Identify which cell holds the provided text, then report its [X, Y] central coordinate. 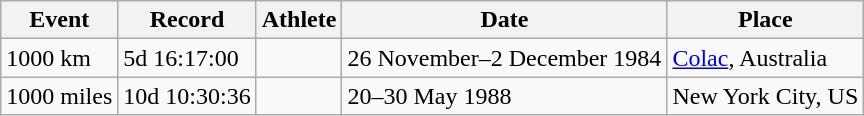
10d 10:30:36 [187, 96]
5d 16:17:00 [187, 58]
20–30 May 1988 [504, 96]
Athlete [299, 20]
1000 miles [60, 96]
Place [766, 20]
26 November–2 December 1984 [504, 58]
Event [60, 20]
1000 km [60, 58]
Record [187, 20]
New York City, US [766, 96]
Date [504, 20]
Colac, Australia [766, 58]
